Return (x, y) of the center of cell containing provided text 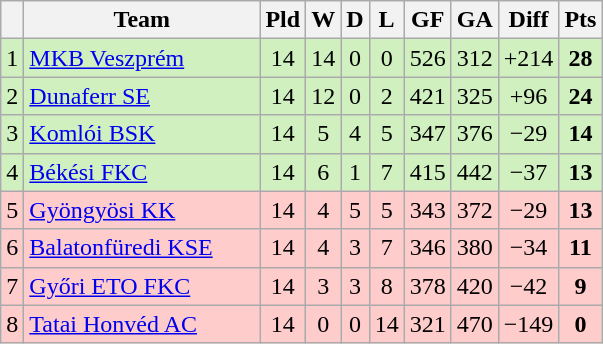
442 (474, 172)
Dunaferr SE (142, 96)
−37 (528, 172)
11 (580, 248)
420 (474, 286)
28 (580, 58)
343 (428, 210)
L (386, 20)
372 (474, 210)
GA (474, 20)
378 (428, 286)
24 (580, 96)
Tatai Honvéd AC (142, 324)
Komlói BSK (142, 134)
Team (142, 20)
346 (428, 248)
347 (428, 134)
Békési FKC (142, 172)
−34 (528, 248)
376 (474, 134)
12 (324, 96)
GF (428, 20)
415 (428, 172)
Gyöngyösi KK (142, 210)
470 (474, 324)
+214 (528, 58)
325 (474, 96)
Balatonfüredi KSE (142, 248)
+96 (528, 96)
−42 (528, 286)
Pld (283, 20)
−149 (528, 324)
Győri ETO FKC (142, 286)
9 (580, 286)
MKB Veszprém (142, 58)
321 (428, 324)
380 (474, 248)
312 (474, 58)
W (324, 20)
Pts (580, 20)
421 (428, 96)
D (355, 20)
Diff (528, 20)
526 (428, 58)
